Extract the [X, Y] coordinate from the center of the cell holding the provided text.  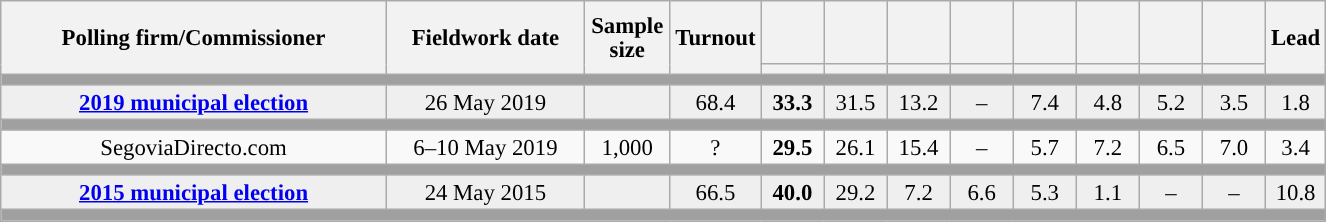
5.2 [1170, 102]
66.5 [716, 194]
15.4 [918, 148]
68.4 [716, 102]
33.3 [792, 102]
10.8 [1296, 194]
26.1 [856, 148]
6.5 [1170, 148]
Lead [1296, 38]
5.3 [1044, 194]
29.2 [856, 194]
2015 municipal election [194, 194]
? [716, 148]
5.7 [1044, 148]
SegoviaDirecto.com [194, 148]
31.5 [856, 102]
1,000 [627, 148]
Turnout [716, 38]
6–10 May 2019 [485, 148]
4.8 [1108, 102]
3.4 [1296, 148]
7.4 [1044, 102]
26 May 2019 [485, 102]
1.1 [1108, 194]
29.5 [792, 148]
3.5 [1234, 102]
7.0 [1234, 148]
1.8 [1296, 102]
2019 municipal election [194, 102]
Polling firm/Commissioner [194, 38]
24 May 2015 [485, 194]
40.0 [792, 194]
Fieldwork date [485, 38]
6.6 [982, 194]
13.2 [918, 102]
Sample size [627, 38]
